Capture the cell that displays the provided text and extract its [X, Y] central coordinate. 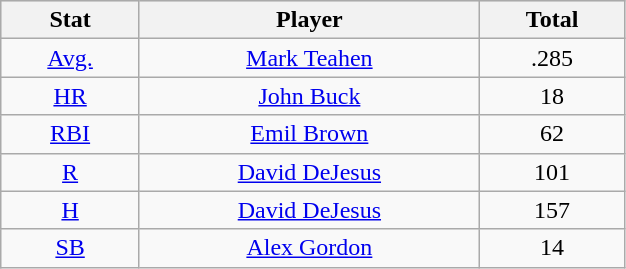
R [70, 172]
SB [70, 248]
RBI [70, 134]
.285 [552, 58]
18 [552, 96]
Mark Teahen [309, 58]
62 [552, 134]
Player [309, 20]
H [70, 210]
John Buck [309, 96]
Avg. [70, 58]
101 [552, 172]
157 [552, 210]
Emil Brown [309, 134]
Stat [70, 20]
Alex Gordon [309, 248]
Total [552, 20]
14 [552, 248]
HR [70, 96]
